Locate the cell with the specified text and output its (x, y) center coordinate. 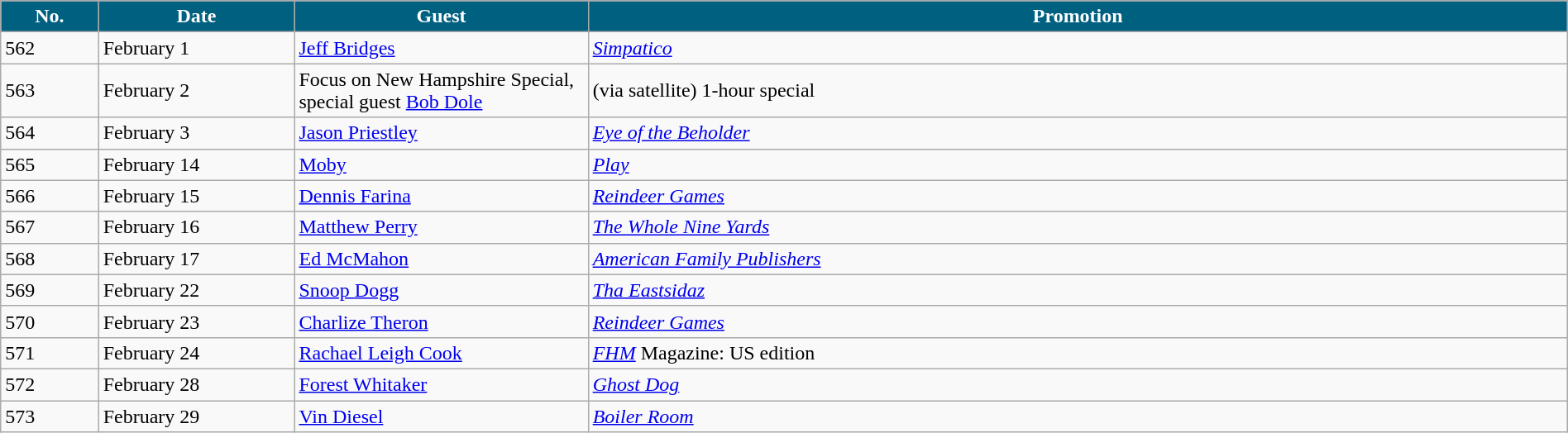
Tha Eastsidaz (1078, 290)
February 14 (197, 164)
Charlize Theron (442, 321)
Play (1078, 164)
Matthew Perry (442, 227)
February 24 (197, 353)
571 (50, 353)
February 22 (197, 290)
Promotion (1078, 17)
564 (50, 133)
Snoop Dogg (442, 290)
Guest (442, 17)
FHM Magazine: US edition (1078, 353)
February 1 (197, 48)
Boiler Room (1078, 416)
February 29 (197, 416)
The Whole Nine Yards (1078, 227)
February 16 (197, 227)
(via satellite) 1-hour special (1078, 91)
Vin Diesel (442, 416)
Moby (442, 164)
February 17 (197, 259)
Dennis Farina (442, 196)
American Family Publishers (1078, 259)
No. (50, 17)
568 (50, 259)
Date (197, 17)
February 23 (197, 321)
February 2 (197, 91)
Focus on New Hampshire Special, special guest Bob Dole (442, 91)
February 3 (197, 133)
Ed McMahon (442, 259)
February 15 (197, 196)
Eye of the Beholder (1078, 133)
573 (50, 416)
567 (50, 227)
563 (50, 91)
562 (50, 48)
Jeff Bridges (442, 48)
569 (50, 290)
566 (50, 196)
565 (50, 164)
572 (50, 384)
Simpatico (1078, 48)
Forest Whitaker (442, 384)
Ghost Dog (1078, 384)
Rachael Leigh Cook (442, 353)
February 28 (197, 384)
Jason Priestley (442, 133)
570 (50, 321)
